Find where the given text appears and provide that cell's center as [X, Y] coordinate. 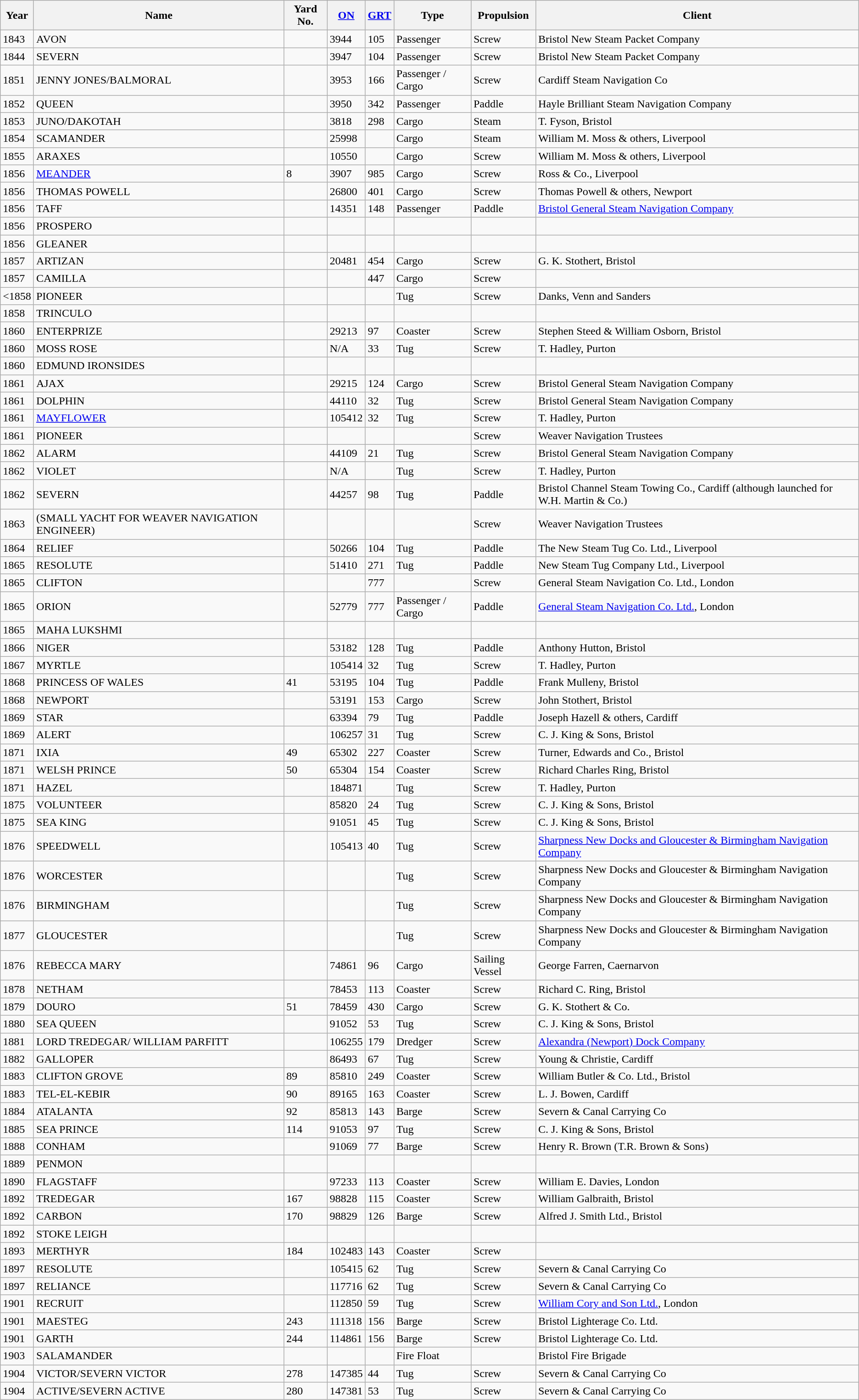
Alexandra (Newport) Dock Company [697, 1042]
3907 [346, 174]
106255 [346, 1042]
RELIANCE [159, 1286]
ORION [159, 607]
1893 [17, 1251]
CLIFTON GROVE [159, 1076]
1884 [17, 1111]
Year [17, 16]
Joseph Hazell & others, Cardiff [697, 717]
BIRMINGHAM [159, 906]
184 [306, 1251]
3953 [346, 80]
105414 [346, 665]
1890 [17, 1181]
MAHA LUKSHMI [159, 630]
10550 [346, 156]
147381 [346, 1391]
Bristol Channel Steam Towing Co., Cardiff (although launched for W.H. Martin & Co.) [697, 494]
106257 [346, 735]
RECRUIT [159, 1304]
85813 [346, 1111]
114 [306, 1129]
128 [379, 648]
GLOUCESTER [159, 935]
Sailing Vessel [503, 966]
89 [306, 1076]
Hayle Brilliant Steam Navigation Company [697, 104]
NEWPORT [159, 700]
MERTHYR [159, 1251]
TREDEGAR [159, 1199]
Client [697, 16]
1881 [17, 1042]
49 [306, 752]
114861 [346, 1338]
1889 [17, 1164]
PRINCESS OF WALES [159, 683]
21 [379, 453]
430 [379, 1007]
T. Fyson, Bristol [697, 121]
CONHAM [159, 1146]
AJAX [159, 383]
249 [379, 1076]
51410 [346, 566]
167 [306, 1199]
Henry R. Brown (T.R. Brown & Sons) [697, 1146]
243 [306, 1321]
111318 [346, 1321]
65304 [346, 770]
3818 [346, 121]
TRINCULO [159, 314]
NIGER [159, 648]
Danks, Venn and Sanders [697, 296]
1858 [17, 314]
20481 [346, 261]
Richard Charles Ring, Bristol [697, 770]
NETHAM [159, 989]
IXIA [159, 752]
40 [379, 846]
William E. Davies, London [697, 1181]
1863 [17, 524]
Propulsion [503, 16]
William Butler & Co. Ltd., Bristol [697, 1076]
RELIEF [159, 548]
JENNY JONES/BALMORAL [159, 80]
401 [379, 191]
126 [379, 1216]
44110 [346, 401]
1885 [17, 1129]
3947 [346, 56]
53182 [346, 648]
166 [379, 80]
53191 [346, 700]
DOLPHIN [159, 401]
(SMALL YACHT FOR WEAVER NAVIGATION ENGINEER) [159, 524]
25998 [346, 139]
1877 [17, 935]
1866 [17, 648]
44109 [346, 453]
1852 [17, 104]
1879 [17, 1007]
SEA KING [159, 822]
1864 [17, 548]
50 [306, 770]
31 [379, 735]
98828 [346, 1199]
WELSH PRINCE [159, 770]
L. J. Bowen, Cardiff [697, 1094]
52779 [346, 607]
280 [306, 1391]
115 [379, 1199]
MAESTEG [159, 1321]
98829 [346, 1216]
1844 [17, 56]
SEA QUEEN [159, 1024]
REBECCA MARY [159, 966]
1867 [17, 665]
91051 [346, 822]
Cardiff Steam Navigation Co [697, 80]
985 [379, 174]
AVON [159, 39]
3944 [346, 39]
LORD TREDEGAR/ WILLIAM PARFITT [159, 1042]
ACTIVE/SEVERN ACTIVE [159, 1391]
179 [379, 1042]
STAR [159, 717]
1878 [17, 989]
102483 [346, 1251]
271 [379, 566]
1854 [17, 139]
44257 [346, 494]
14351 [346, 208]
MYRTLE [159, 665]
CARBON [159, 1216]
1888 [17, 1146]
78453 [346, 989]
278 [306, 1373]
1880 [17, 1024]
Name [159, 16]
85820 [346, 805]
Frank Mulleny, Bristol [697, 683]
124 [379, 383]
JUNO/DAKOTAH [159, 121]
342 [379, 104]
227 [379, 752]
Turner, Edwards and Co., Bristol [697, 752]
WORCESTER [159, 876]
74861 [346, 966]
VOLUNTEER [159, 805]
THOMAS POWELL [159, 191]
<1858 [17, 296]
Fire Float [432, 1356]
ON [346, 16]
90 [306, 1094]
147385 [346, 1373]
29213 [346, 331]
97233 [346, 1181]
Richard C. Ring, Bristol [697, 989]
1855 [17, 156]
HAZEL [159, 787]
89165 [346, 1094]
ENTERPRIZE [159, 331]
Young & Christie, Cardiff [697, 1059]
G. K. Stothert, Bristol [697, 261]
170 [306, 1216]
ALERT [159, 735]
154 [379, 770]
STOKE LEIGH [159, 1234]
29215 [346, 383]
SPEEDWELL [159, 846]
91052 [346, 1024]
105415 [346, 1269]
William Galbraith, Bristol [697, 1199]
CAMILLA [159, 279]
51 [306, 1007]
1853 [17, 121]
8 [306, 174]
105413 [346, 846]
3950 [346, 104]
148 [379, 208]
Dredger [432, 1042]
MAYFLOWER [159, 418]
New Steam Tug Company Ltd., Liverpool [697, 566]
John Stothert, Bristol [697, 700]
44 [379, 1373]
1882 [17, 1059]
Stephen Steed & William Osborn, Bristol [697, 331]
QUEEN [159, 104]
ARTIZAN [159, 261]
184871 [346, 787]
79 [379, 717]
91053 [346, 1129]
78459 [346, 1007]
63394 [346, 717]
67 [379, 1059]
Anthony Hutton, Bristol [697, 648]
GALLOPER [159, 1059]
SEA PRINCE [159, 1129]
CLIFTON [159, 583]
105 [379, 39]
ATALANTA [159, 1111]
Type [432, 16]
50266 [346, 548]
SCAMANDER [159, 139]
VIOLET [159, 470]
ARAXES [159, 156]
GARTH [159, 1338]
454 [379, 261]
MEANDER [159, 174]
33 [379, 348]
24 [379, 805]
98 [379, 494]
DOURO [159, 1007]
Alfred J. Smith Ltd., Bristol [697, 1216]
SALAMANDER [159, 1356]
85810 [346, 1076]
William Cory and Son Ltd., London [697, 1304]
Ross & Co., Liverpool [697, 174]
447 [379, 279]
1843 [17, 39]
PENMON [159, 1164]
FLAGSTAFF [159, 1181]
91069 [346, 1146]
77 [379, 1146]
244 [306, 1338]
53195 [346, 683]
92 [306, 1111]
298 [379, 121]
VICTOR/SEVERN VICTOR [159, 1373]
TEL-EL-KEBIR [159, 1094]
EDMUND IRONSIDES [159, 366]
96 [379, 966]
45 [379, 822]
G. K. Stothert & Co. [697, 1007]
59 [379, 1304]
112850 [346, 1304]
117716 [346, 1286]
Yard No. [306, 16]
ALARM [159, 453]
86493 [346, 1059]
41 [306, 683]
153 [379, 700]
1851 [17, 80]
105412 [346, 418]
163 [379, 1094]
GLEANER [159, 244]
MOSS ROSE [159, 348]
65302 [346, 752]
TAFF [159, 208]
Thomas Powell & others, Newport [697, 191]
George Farren, Caernarvon [697, 966]
The New Steam Tug Co. Ltd., Liverpool [697, 548]
Bristol Fire Brigade [697, 1356]
PROSPERO [159, 226]
GRT [379, 16]
26800 [346, 191]
1903 [17, 1356]
